Return the (x, y) coordinate for the center point of the cell that contains the specified text.  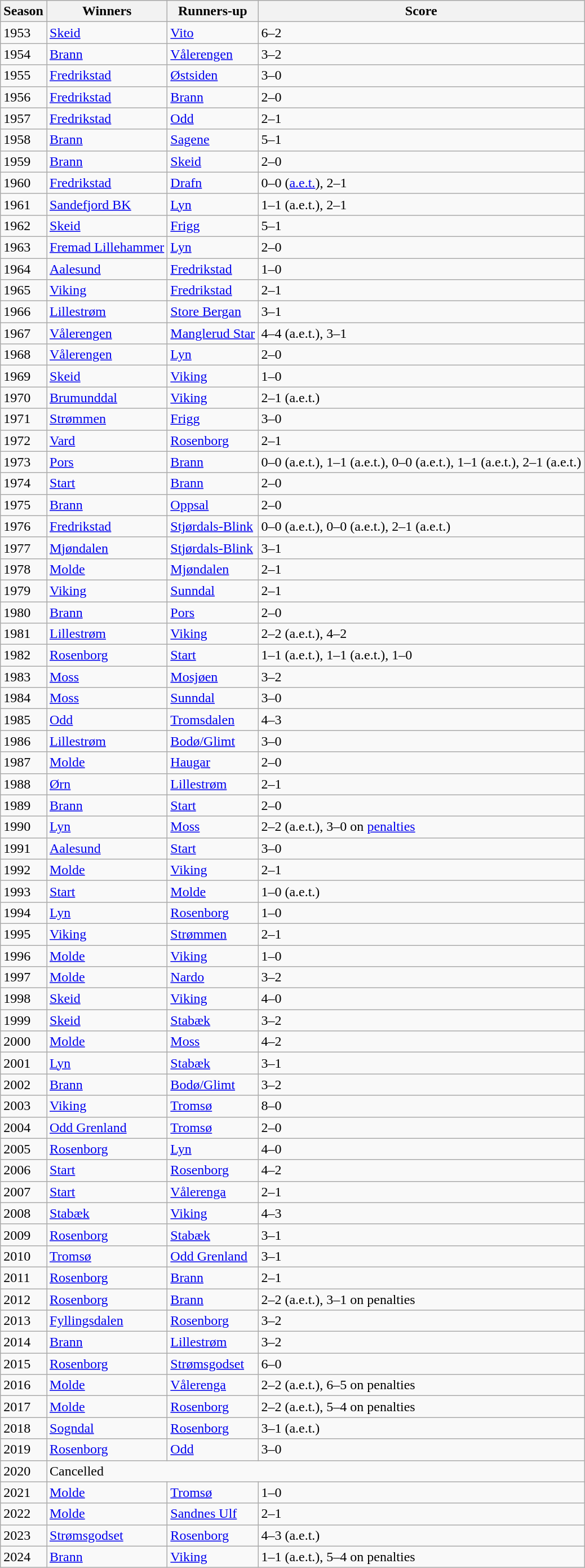
1981 (24, 634)
1957 (24, 118)
1978 (24, 569)
1963 (24, 247)
2020 (24, 1471)
Brumunddal (107, 398)
1960 (24, 183)
1989 (24, 805)
1996 (24, 956)
Sandefjord BK (107, 204)
2–2 (a.e.t.), 6–5 on penalties (422, 1385)
1973 (24, 462)
1953 (24, 33)
1979 (24, 591)
1970 (24, 398)
2005 (24, 1149)
Fyllingsdalen (107, 1321)
1998 (24, 999)
Vito (213, 33)
1977 (24, 548)
1999 (24, 1020)
Score (422, 11)
2–2 (a.e.t.), 4–2 (422, 634)
Vard (107, 441)
1961 (24, 204)
1959 (24, 161)
Sandnes Ulf (213, 1514)
1968 (24, 355)
2024 (24, 1557)
1–1 (a.e.t.), 5–4 on penalties (422, 1557)
2006 (24, 1170)
6–0 (422, 1364)
Sogndal (107, 1428)
1972 (24, 441)
Drafn (213, 183)
2008 (24, 1213)
2003 (24, 1106)
2015 (24, 1364)
1985 (24, 720)
1954 (24, 54)
1984 (24, 698)
Winners (107, 11)
2021 (24, 1492)
2013 (24, 1321)
1987 (24, 763)
1975 (24, 505)
8–0 (422, 1106)
2012 (24, 1299)
0–0 (a.e.t.), 1–1 (a.e.t.), 0–0 (a.e.t.), 1–1 (a.e.t.), 2–1 (a.e.t.) (422, 462)
1–1 (a.e.t.), 2–1 (422, 204)
1974 (24, 483)
2017 (24, 1407)
Oppsal (213, 505)
2–2 (a.e.t.), 3–1 on penalties (422, 1299)
Manglerud Star (213, 333)
2–1 (a.e.t.) (422, 398)
Sagene (213, 140)
1986 (24, 741)
3–1 (a.e.t.) (422, 1428)
1955 (24, 76)
1983 (24, 677)
2002 (24, 1085)
1967 (24, 333)
1991 (24, 848)
0–0 (a.e.t.), 2–1 (422, 183)
2011 (24, 1278)
2010 (24, 1256)
Runners-up (213, 11)
1997 (24, 977)
2007 (24, 1192)
Season (24, 11)
Cancelled (315, 1471)
1994 (24, 913)
1–1 (a.e.t.), 1–1 (a.e.t.), 1–0 (422, 655)
2019 (24, 1450)
1990 (24, 827)
1966 (24, 312)
6–2 (422, 33)
Haugar (213, 763)
2009 (24, 1235)
1–0 (a.e.t.) (422, 891)
2–2 (a.e.t.), 5–4 on penalties (422, 1407)
2016 (24, 1385)
4–4 (a.e.t.), 3–1 (422, 333)
1993 (24, 891)
Tromsdalen (213, 720)
1992 (24, 870)
2000 (24, 1042)
Nardo (213, 977)
Store Bergan (213, 312)
Mosjøen (213, 677)
1982 (24, 655)
1964 (24, 269)
0–0 (a.e.t.), 0–0 (a.e.t.), 2–1 (a.e.t.) (422, 526)
Fremad Lillehammer (107, 247)
Ørn (107, 784)
4–3 (a.e.t.) (422, 1535)
2018 (24, 1428)
1969 (24, 376)
1965 (24, 290)
1962 (24, 226)
2–2 (a.e.t.), 3–0 on penalties (422, 827)
1980 (24, 612)
1971 (24, 419)
1958 (24, 140)
1956 (24, 97)
1988 (24, 784)
2001 (24, 1063)
1976 (24, 526)
2014 (24, 1342)
Østsiden (213, 76)
2023 (24, 1535)
2004 (24, 1127)
1995 (24, 934)
2022 (24, 1514)
